Output the (x, y) coordinate of the center of the cell containing the given text.  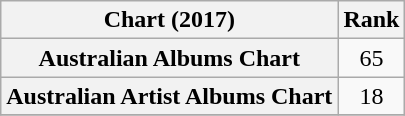
Rank (372, 20)
Australian Artist Albums Chart (170, 96)
65 (372, 58)
Chart (2017) (170, 20)
18 (372, 96)
Australian Albums Chart (170, 58)
